Return the [x, y] coordinate for the center point of the cell that contains the specified text.  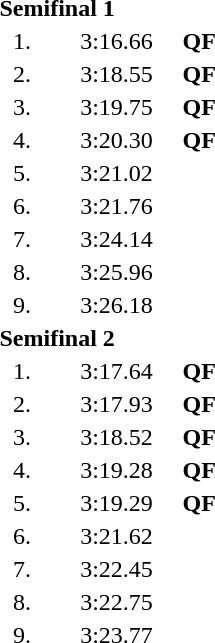
3:25.96 [116, 272]
3:21.76 [116, 206]
3:19.75 [116, 107]
3:21.02 [116, 173]
3:22.75 [116, 602]
3:21.62 [116, 536]
3:20.30 [116, 140]
3:17.93 [116, 404]
3:17.64 [116, 371]
3:26.18 [116, 305]
3:19.28 [116, 470]
3:18.55 [116, 74]
3:24.14 [116, 239]
3:22.45 [116, 569]
3:16.66 [116, 41]
3:18.52 [116, 437]
3:19.29 [116, 503]
